Locate the cell with the specified text and output its (x, y) center coordinate. 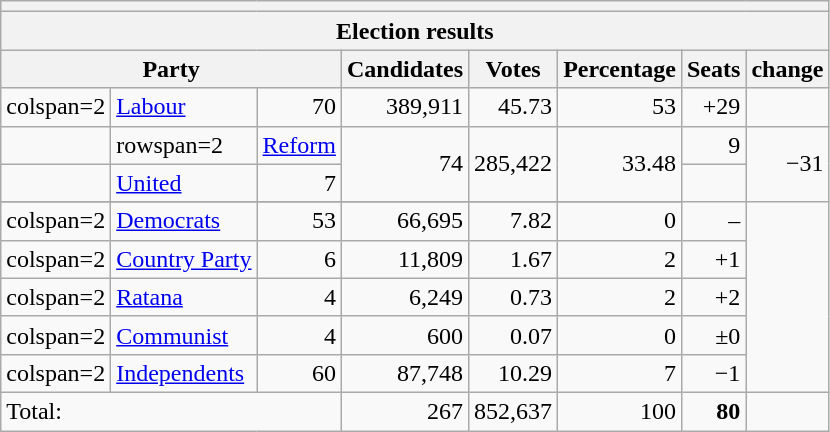
1.67 (514, 259)
−1 (713, 373)
11,809 (404, 259)
0.73 (514, 297)
600 (404, 335)
±0 (713, 335)
Democrats (184, 221)
Party (172, 69)
Ratana (184, 297)
Seats (713, 69)
+1 (713, 259)
852,637 (514, 411)
87,748 (404, 373)
– (713, 221)
6,249 (404, 297)
Candidates (404, 69)
7.82 (514, 221)
6 (299, 259)
389,911 (404, 107)
60 (299, 373)
267 (404, 411)
Independents (184, 373)
rowspan=2 (184, 145)
−31 (788, 164)
Percentage (620, 69)
74 (404, 164)
Labour (184, 107)
Country Party (184, 259)
+29 (713, 107)
United (184, 183)
66,695 (404, 221)
33.48 (620, 164)
+2 (713, 297)
70 (299, 107)
100 (620, 411)
Election results (415, 31)
80 (713, 411)
9 (713, 145)
Communist (184, 335)
10.29 (514, 373)
Votes (514, 69)
change (788, 69)
Total: (172, 411)
0.07 (514, 335)
45.73 (514, 107)
Reform (299, 145)
285,422 (514, 164)
